Capture the cell that displays the provided text and extract its (x, y) central coordinate. 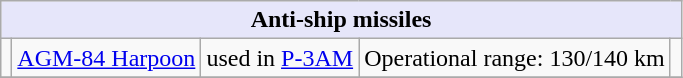
used in P-3AM (280, 58)
Anti-ship missiles (342, 20)
Operational range: 130/140 km (515, 58)
AGM-84 Harpoon (106, 58)
